Return the (X, Y) coordinate for the center point of the cell that contains the specified text.  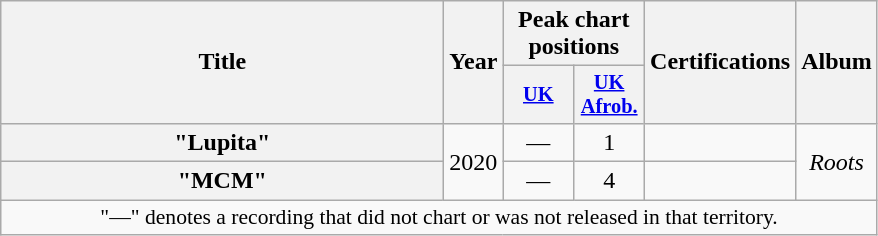
Year (474, 62)
"MCM" (222, 181)
Roots (837, 161)
"—" denotes a recording that did not chart or was not released in that territory. (440, 218)
UKAfrob. (610, 95)
Certifications (720, 62)
4 (610, 181)
Peak chart positions (574, 34)
UK (538, 95)
"Lupita" (222, 142)
2020 (474, 161)
Title (222, 62)
Album (837, 62)
1 (610, 142)
